Scan for the cell matching the given text and deliver its [X, Y] coordinate at center. 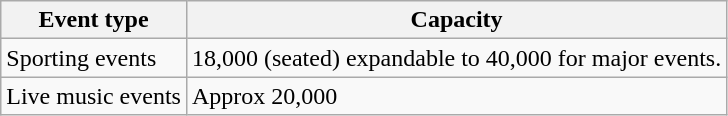
Event type [94, 20]
Sporting events [94, 58]
Live music events [94, 96]
Approx 20,000 [456, 96]
18,000 (seated) expandable to 40,000 for major events. [456, 58]
Capacity [456, 20]
